Determine the [x, y] coordinate at the center of the cell enclosing the given text.  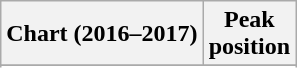
Peakposition [249, 34]
Chart (2016–2017) [102, 34]
